Determine the (X, Y) coordinate at the center of the cell enclosing the given text.  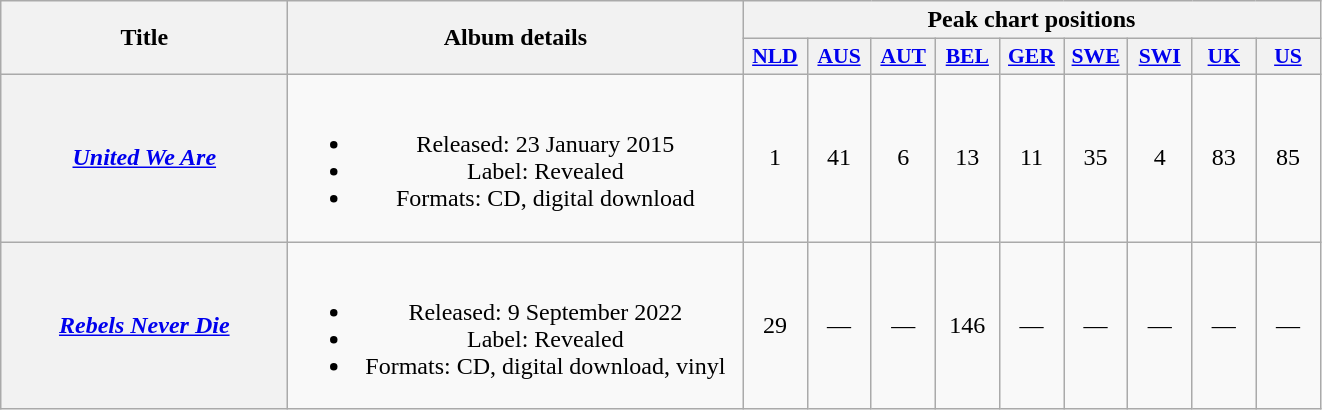
85 (1288, 158)
35 (1096, 158)
Released: 23 January 2015Label: RevealedFormats: CD, digital download (516, 158)
41 (839, 158)
83 (1224, 158)
Released: 9 September 2022Label: RevealedFormats: CD, digital download, vinyl (516, 326)
Peak chart positions (1032, 20)
UK (1224, 57)
11 (1031, 158)
146 (967, 326)
NLD (775, 57)
Title (144, 38)
SWI (1160, 57)
1 (775, 158)
6 (903, 158)
United We Are (144, 158)
4 (1160, 158)
BEL (967, 57)
Album details (516, 38)
SWE (1096, 57)
Rebels Never Die (144, 326)
AUT (903, 57)
13 (967, 158)
AUS (839, 57)
GER (1031, 57)
29 (775, 326)
US (1288, 57)
